Extract the [X, Y] coordinate from the center of the cell holding the provided text.  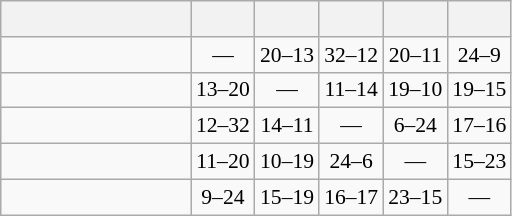
15–19 [287, 197]
14–11 [287, 126]
19–15 [479, 90]
11–14 [351, 90]
11–20 [223, 162]
15–23 [479, 162]
24–9 [479, 55]
23–15 [415, 197]
19–10 [415, 90]
10–19 [287, 162]
32–12 [351, 55]
24–6 [351, 162]
13–20 [223, 90]
16–17 [351, 197]
20–11 [415, 55]
12–32 [223, 126]
20–13 [287, 55]
17–16 [479, 126]
9–24 [223, 197]
6–24 [415, 126]
